For the text-containing cell, return its midpoint in (x, y) coordinate format. 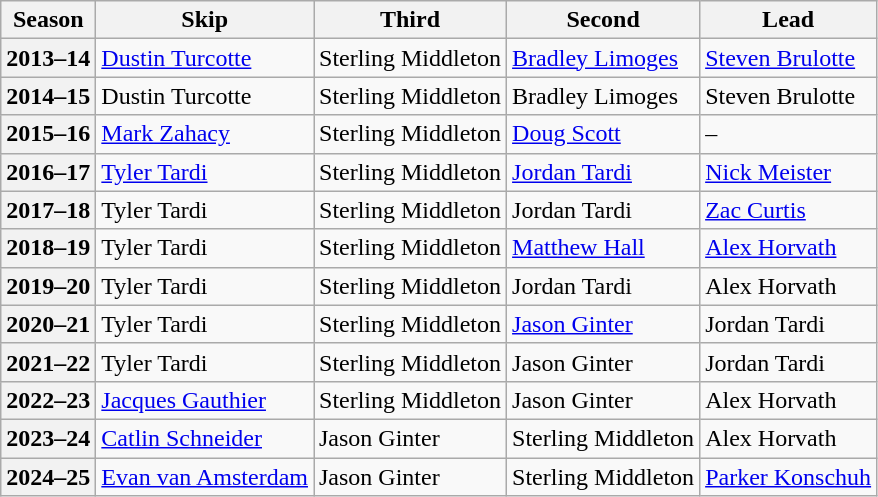
2022–23 (48, 400)
2013–14 (48, 58)
Parker Konschuh (788, 477)
Second (604, 20)
Nick Meister (788, 172)
Jacques Gauthier (205, 400)
2018–19 (48, 248)
Mark Zahacy (205, 134)
2016–17 (48, 172)
Evan van Amsterdam (205, 477)
Zac Curtis (788, 210)
Catlin Schneider (205, 438)
2017–18 (48, 210)
2021–22 (48, 362)
2024–25 (48, 477)
Skip (205, 20)
2020–21 (48, 324)
2014–15 (48, 96)
– (788, 134)
2015–16 (48, 134)
Doug Scott (604, 134)
Third (410, 20)
Season (48, 20)
Matthew Hall (604, 248)
2023–24 (48, 438)
2019–20 (48, 286)
Lead (788, 20)
